Capture the cell that displays the provided text and extract its (X, Y) central coordinate. 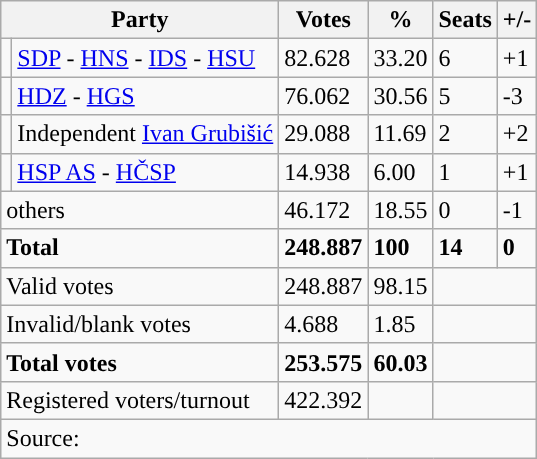
Invalid/blank votes (140, 324)
100 (400, 248)
11.69 (400, 134)
Source: (269, 438)
6.00 (400, 172)
1 (465, 172)
4.688 (324, 324)
14 (465, 248)
Party (140, 20)
+2 (516, 134)
1.85 (400, 324)
Votes (324, 20)
Valid votes (140, 286)
98.15 (400, 286)
HDZ - HGS (146, 96)
-3 (516, 96)
Registered voters/turnout (140, 400)
Independent Ivan Grubišić (146, 134)
29.088 (324, 134)
46.172 (324, 210)
2 (465, 134)
82.628 (324, 58)
HSP AS - HČSP (146, 172)
Total (140, 248)
Seats (465, 20)
33.20 (400, 58)
253.575 (324, 362)
422.392 (324, 400)
% (400, 20)
60.03 (400, 362)
5 (465, 96)
30.56 (400, 96)
6 (465, 58)
Total votes (140, 362)
18.55 (400, 210)
-1 (516, 210)
14.938 (324, 172)
SDP - HNS - IDS - HSU (146, 58)
+/- (516, 20)
others (140, 210)
76.062 (324, 96)
